Determine the [X, Y] coordinate at the center of the cell enclosing the given text.  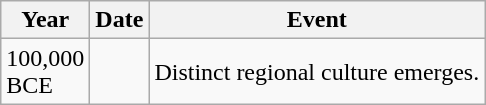
Date [120, 20]
Event [317, 20]
Year [46, 20]
100,000BCE [46, 72]
Distinct regional culture emerges. [317, 72]
